Output the (X, Y) coordinate of the center of the cell containing the given text.  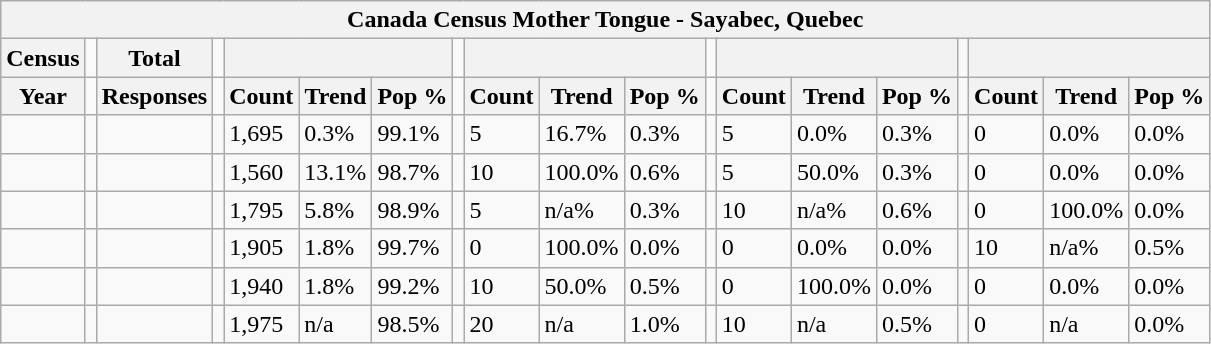
5.8% (336, 210)
1.0% (664, 324)
99.2% (412, 286)
1,695 (262, 134)
1,905 (262, 248)
98.5% (412, 324)
20 (502, 324)
13.1% (336, 172)
1,560 (262, 172)
1,940 (262, 286)
Responses (154, 96)
Year (43, 96)
Census (43, 58)
1,795 (262, 210)
98.9% (412, 210)
16.7% (582, 134)
Total (154, 58)
99.1% (412, 134)
Canada Census Mother Tongue - Sayabec, Quebec (606, 20)
98.7% (412, 172)
99.7% (412, 248)
1,975 (262, 324)
